Return the (x, y) coordinate for the center point of the cell that contains the specified text.  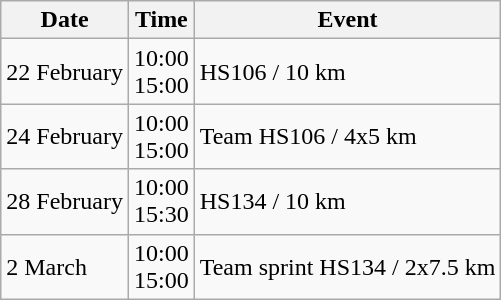
Date (65, 20)
10:0015:30 (161, 202)
Time (161, 20)
HS106 / 10 km (348, 72)
2 March (65, 266)
Event (348, 20)
Team HS106 / 4x5 km (348, 136)
HS134 / 10 km (348, 202)
28 February (65, 202)
24 February (65, 136)
22 February (65, 72)
Team sprint HS134 / 2x7.5 km (348, 266)
